Locate the cell with the specified text and output its [X, Y] center coordinate. 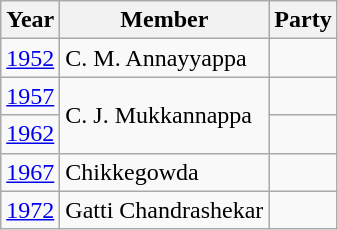
1962 [30, 134]
C. J. Mukkannappa [164, 115]
C. M. Annayyappa [164, 58]
Member [164, 20]
Party [303, 20]
1967 [30, 172]
Chikkegowda [164, 172]
Year [30, 20]
1952 [30, 58]
Gatti Chandrashekar [164, 210]
1957 [30, 96]
1972 [30, 210]
